Provide the (X, Y) coordinate of the cell's center where the given text is located.  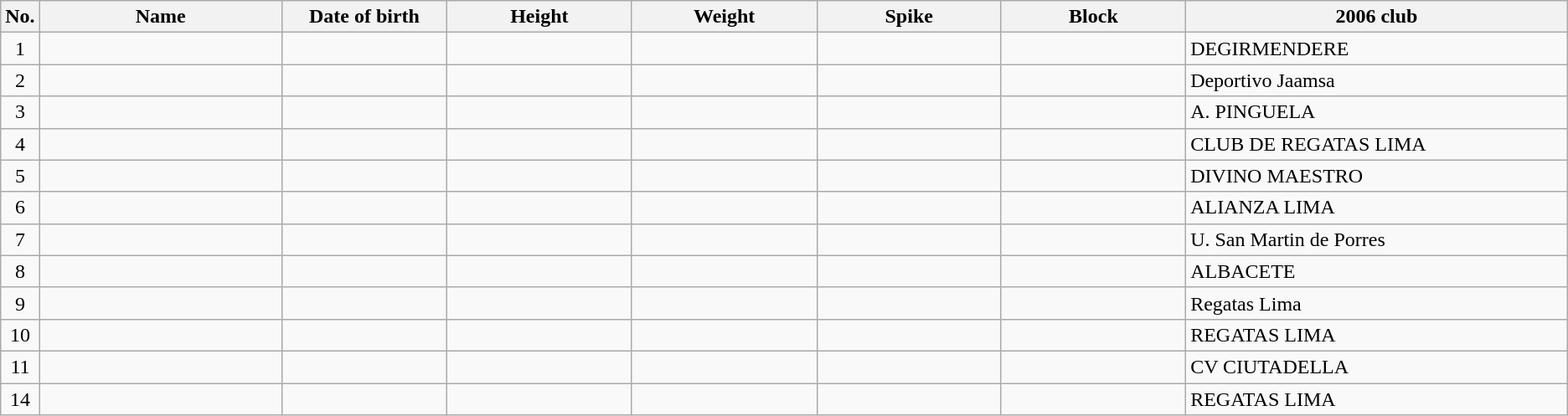
ALIANZA LIMA (1377, 208)
1 (20, 49)
Height (539, 17)
No. (20, 17)
Date of birth (364, 17)
2006 club (1377, 17)
Spike (909, 17)
Block (1093, 17)
2 (20, 80)
9 (20, 303)
6 (20, 208)
ALBACETE (1377, 271)
Name (161, 17)
8 (20, 271)
3 (20, 112)
Weight (724, 17)
CV CIUTADELLA (1377, 367)
DEGIRMENDERE (1377, 49)
U. San Martin de Porres (1377, 239)
14 (20, 399)
A. PINGUELA (1377, 112)
10 (20, 335)
Regatas Lima (1377, 303)
7 (20, 239)
5 (20, 176)
DIVINO MAESTRO (1377, 176)
CLUB DE REGATAS LIMA (1377, 144)
Deportivo Jaamsa (1377, 80)
11 (20, 367)
4 (20, 144)
